Search for the cell housing the specified text and yield its (X, Y) center coordinate. 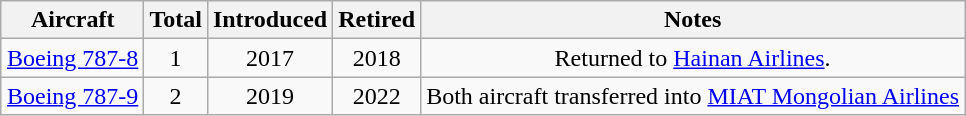
Notes (693, 20)
Retired (377, 20)
Boeing 787-8 (72, 58)
2017 (270, 58)
Total (176, 20)
Introduced (270, 20)
Aircraft (72, 20)
Boeing 787-9 (72, 96)
Returned to Hainan Airlines. (693, 58)
2022 (377, 96)
2019 (270, 96)
2 (176, 96)
1 (176, 58)
2018 (377, 58)
Both aircraft transferred into MIAT Mongolian Airlines (693, 96)
